For the text-containing cell, return its midpoint in (x, y) coordinate format. 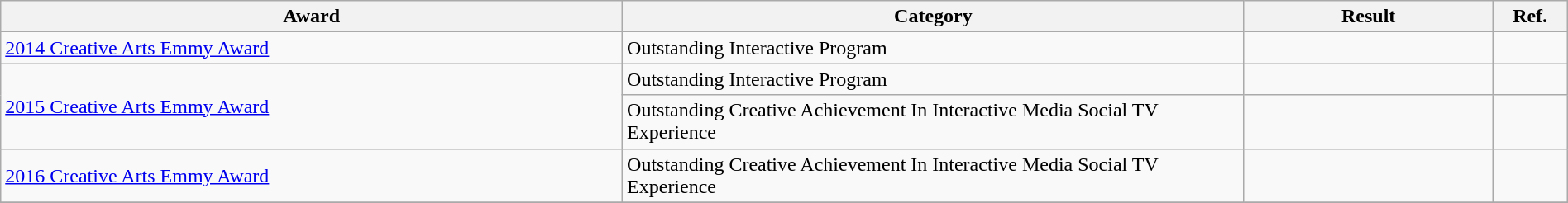
2014 Creative Arts Emmy Award (312, 48)
Ref. (1530, 17)
Award (312, 17)
Result (1368, 17)
2015 Creative Arts Emmy Award (312, 106)
2016 Creative Arts Emmy Award (312, 175)
Category (934, 17)
